Scan for the cell matching the given text and deliver its [x, y] coordinate at center. 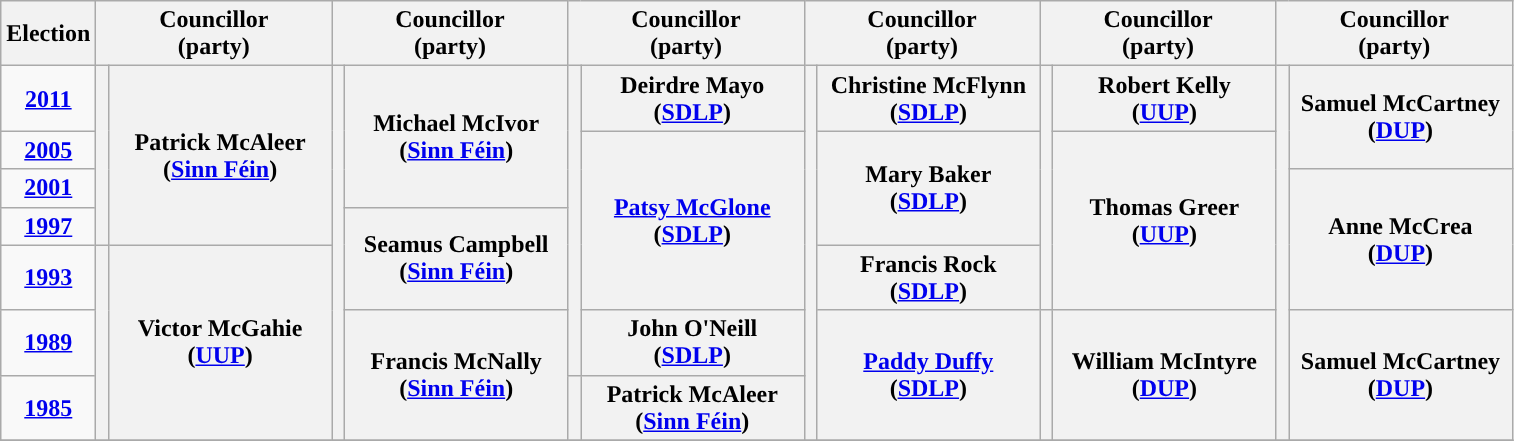
Francis Rock (SDLP) [929, 278]
Thomas Greer (UUP) [1165, 220]
2005 [48, 150]
Deirdre Mayo (SDLP) [692, 98]
Seamus Campbell (Sinn Féin) [456, 258]
Paddy Duffy (SDLP) [929, 375]
Christine McFlynn (SDLP) [929, 98]
2001 [48, 188]
Francis McNally (Sinn Féin) [456, 375]
Mary Baker (SDLP) [929, 188]
1997 [48, 226]
Robert Kelly (UUP) [1165, 98]
1985 [48, 408]
2011 [48, 98]
John O'Neill (SDLP) [692, 342]
William McIntyre (DUP) [1165, 375]
Victor McGahie (UUP) [220, 342]
1989 [48, 342]
Patsy McGlone (SDLP) [692, 220]
Michael McIvor (Sinn Féin) [456, 136]
Anne McCrea (DUP) [1401, 240]
1993 [48, 278]
Election [48, 34]
